Find where the given text appears and provide that cell's center as (x, y) coordinate. 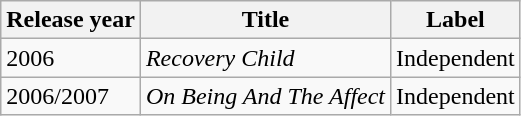
2006/2007 (71, 96)
Release year (71, 20)
On Being And The Affect (265, 96)
Title (265, 20)
Recovery Child (265, 58)
Label (456, 20)
2006 (71, 58)
